For the text-containing cell, return its midpoint in (x, y) coordinate format. 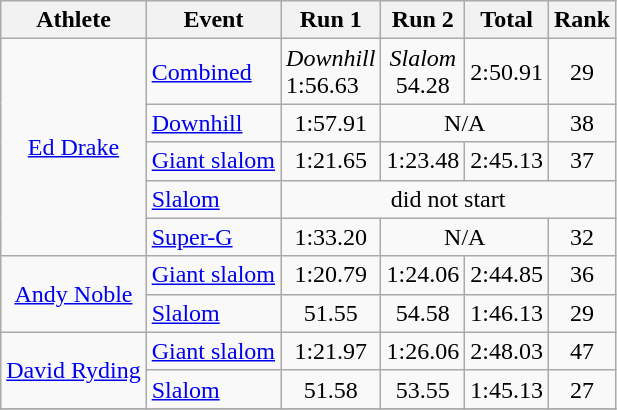
2:50.91 (507, 72)
1:20.79 (331, 275)
1:45.13 (507, 389)
Super-G (213, 237)
2:48.03 (507, 351)
1:21.65 (331, 161)
1:21.97 (331, 351)
1:23.48 (423, 161)
did not start (448, 199)
Slalom 54.28 (423, 72)
Ed Drake (74, 148)
Combined (213, 72)
Athlete (74, 20)
54.58 (423, 313)
1:57.91 (331, 123)
36 (582, 275)
2:44.85 (507, 275)
51.55 (331, 313)
Rank (582, 20)
2:45.13 (507, 161)
37 (582, 161)
53.55 (423, 389)
Run 1 (331, 20)
1:46.13 (507, 313)
Run 2 (423, 20)
Total (507, 20)
1:26.06 (423, 351)
32 (582, 237)
Andy Noble (74, 294)
1:33.20 (331, 237)
David Ryding (74, 370)
Downhill 1:56.63 (331, 72)
1:24.06 (423, 275)
38 (582, 123)
27 (582, 389)
Event (213, 20)
47 (582, 351)
51.58 (331, 389)
Downhill (213, 123)
